Capture the cell that displays the provided text and extract its [x, y] central coordinate. 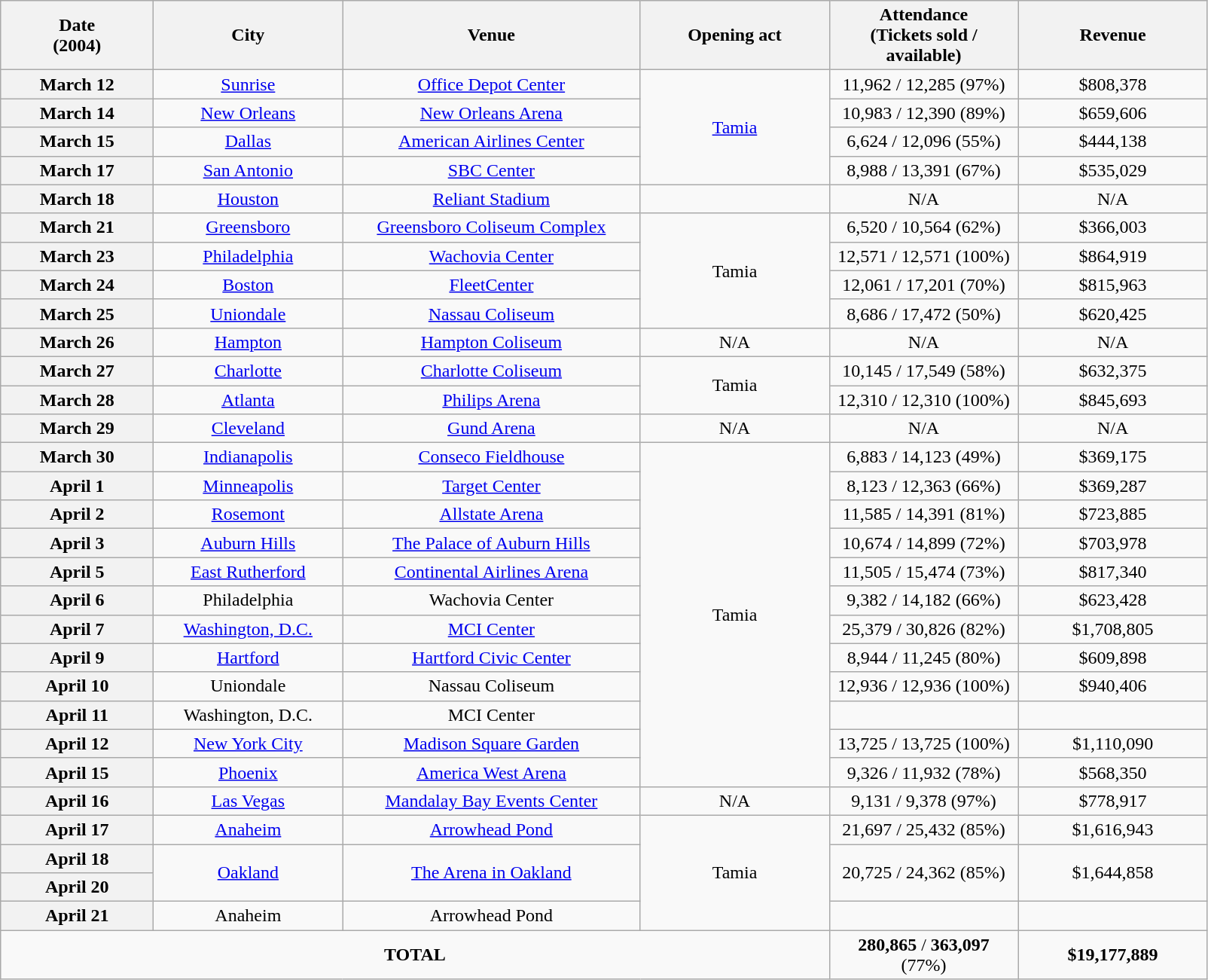
April 7 [77, 629]
April 6 [77, 600]
April 18 [77, 858]
Philips Arena [491, 400]
Greensboro [249, 227]
$623,428 [1113, 600]
11,962 / 12,285 (97%) [923, 84]
Allstate Arena [491, 514]
8,123 / 12,363 (66%) [923, 486]
New York City [249, 743]
The Arena in Oakland [491, 872]
April 10 [77, 686]
$620,425 [1113, 313]
April 20 [77, 887]
$1,644,858 [1113, 872]
March 18 [77, 199]
$1,616,943 [1113, 829]
9,326 / 11,932 (78%) [923, 772]
$940,406 [1113, 686]
$808,378 [1113, 84]
8,944 / 11,245 (80%) [923, 658]
Continental Airlines Arena [491, 572]
Auburn Hills [249, 543]
March 14 [77, 113]
$1,708,805 [1113, 629]
April 1 [77, 486]
$568,350 [1113, 772]
April 16 [77, 801]
Revenue [1113, 35]
20,725 / 24,362 (85%) [923, 872]
$817,340 [1113, 572]
Atlanta [249, 400]
April 5 [77, 572]
TOTAL [415, 955]
Boston [249, 285]
American Airlines Center [491, 142]
Conseco Fieldhouse [491, 457]
$19,177,889 [1113, 955]
280,865 / 363,097 (77%) [923, 955]
SBC Center [491, 170]
9,131 / 9,378 (97%) [923, 801]
$366,003 [1113, 227]
Las Vegas [249, 801]
11,505 / 15,474 (73%) [923, 572]
Hartford Civic Center [491, 658]
March 12 [77, 84]
April 9 [77, 658]
Rosemont [249, 514]
$444,138 [1113, 142]
March 15 [77, 142]
Office Depot Center [491, 84]
8,988 / 13,391 (67%) [923, 170]
New Orleans [249, 113]
6,624 / 12,096 (55%) [923, 142]
April 15 [77, 772]
Charlotte [249, 371]
11,585 / 14,391 (81%) [923, 514]
April 17 [77, 829]
25,379 / 30,826 (82%) [923, 629]
Indianapolis [249, 457]
March 27 [77, 371]
East Rutherford [249, 572]
$815,963 [1113, 285]
Mandalay Bay Events Center [491, 801]
America West Arena [491, 772]
March 29 [77, 429]
$864,919 [1113, 256]
March 17 [77, 170]
8,686 / 17,472 (50%) [923, 313]
City [249, 35]
Madison Square Garden [491, 743]
Cleveland [249, 429]
9,382 / 14,182 (66%) [923, 600]
$845,693 [1113, 400]
March 24 [77, 285]
6,520 / 10,564 (62%) [923, 227]
10,145 / 17,549 (58%) [923, 371]
March 25 [77, 313]
$778,917 [1113, 801]
$369,287 [1113, 486]
Attendance(Tickets sold / available) [923, 35]
Opening act [735, 35]
April 2 [77, 514]
Hampton [249, 342]
Target Center [491, 486]
FleetCenter [491, 285]
$535,029 [1113, 170]
March 30 [77, 457]
April 12 [77, 743]
March 28 [77, 400]
12,061 / 17,201 (70%) [923, 285]
Houston [249, 199]
10,674 / 14,899 (72%) [923, 543]
$1,110,090 [1113, 743]
March 26 [77, 342]
The Palace of Auburn Hills [491, 543]
$369,175 [1113, 457]
12,571 / 12,571 (100%) [923, 256]
Venue [491, 35]
Hampton Coliseum [491, 342]
$723,885 [1113, 514]
Oakland [249, 872]
$703,978 [1113, 543]
Greensboro Coliseum Complex [491, 227]
April 3 [77, 543]
Minneapolis [249, 486]
Dallas [249, 142]
Gund Arena [491, 429]
$609,898 [1113, 658]
13,725 / 13,725 (100%) [923, 743]
$632,375 [1113, 371]
San Antonio [249, 170]
Sunrise [249, 84]
6,883 / 14,123 (49%) [923, 457]
New Orleans Arena [491, 113]
April 21 [77, 916]
Charlotte Coliseum [491, 371]
Hartford [249, 658]
Date(2004) [77, 35]
Phoenix [249, 772]
21,697 / 25,432 (85%) [923, 829]
10,983 / 12,390 (89%) [923, 113]
12,310 / 12,310 (100%) [923, 400]
$659,606 [1113, 113]
12,936 / 12,936 (100%) [923, 686]
April 11 [77, 715]
March 21 [77, 227]
Reliant Stadium [491, 199]
March 23 [77, 256]
